Detect which cell encompasses the target text, then output its (x, y) center coordinate. 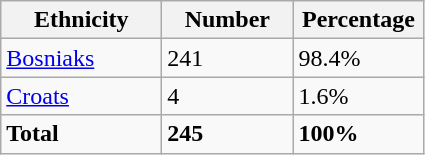
241 (228, 58)
Ethnicity (82, 20)
Number (228, 20)
100% (358, 134)
245 (228, 134)
4 (228, 96)
Croats (82, 96)
Percentage (358, 20)
Bosniaks (82, 58)
1.6% (358, 96)
98.4% (358, 58)
Total (82, 134)
